For the text-containing cell, return its midpoint in (x, y) coordinate format. 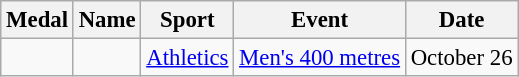
Event (320, 20)
Sport (188, 20)
Medal (38, 20)
Men's 400 metres (320, 58)
Date (461, 20)
Name (107, 20)
October 26 (461, 58)
Athletics (188, 58)
